Return the (X, Y) coordinate for the center point of the cell that contains the specified text.  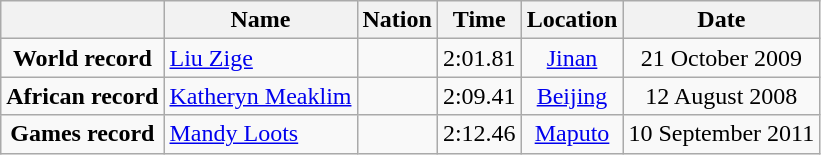
Katheryn Meaklim (260, 96)
African record (82, 96)
Nation (397, 20)
World record (82, 58)
Date (722, 20)
2:12.46 (479, 134)
Beijing (572, 96)
Mandy Loots (260, 134)
Maputo (572, 134)
Location (572, 20)
21 October 2009 (722, 58)
12 August 2008 (722, 96)
Liu Zige (260, 58)
Jinan (572, 58)
2:09.41 (479, 96)
Time (479, 20)
Games record (82, 134)
10 September 2011 (722, 134)
2:01.81 (479, 58)
Name (260, 20)
